Scan for the cell matching the given text and deliver its [X, Y] coordinate at center. 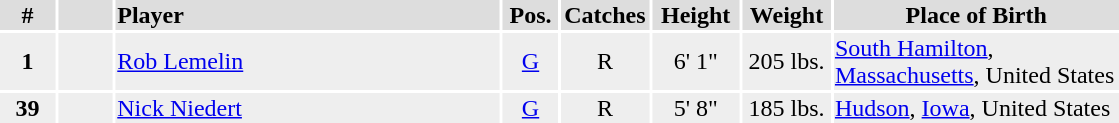
Catches [605, 15]
Hudson, Iowa, United States [976, 108]
5' 8" [696, 108]
1 [28, 62]
Height [696, 15]
South Hamilton, Massachusetts, United States [976, 62]
# [28, 15]
6' 1" [696, 62]
Weight [787, 15]
Nick Niedert [308, 108]
Place of Birth [976, 15]
Rob Lemelin [308, 62]
205 lbs. [787, 62]
Player [308, 15]
185 lbs. [787, 108]
39 [28, 108]
Pos. [530, 15]
